Output the (X, Y) coordinate of the center of the cell containing the given text.  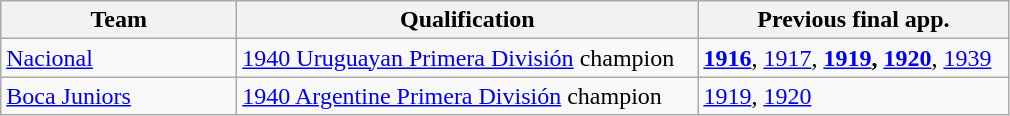
Team (119, 20)
Nacional (119, 58)
1916, 1917, 1919, 1920, 1939 (854, 58)
1940 Argentine Primera División champion (468, 96)
Boca Juniors (119, 96)
1919, 1920 (854, 96)
1940 Uruguayan Primera División champion (468, 58)
Previous final app. (854, 20)
Qualification (468, 20)
